Identify which cell holds the provided text, then report its (X, Y) central coordinate. 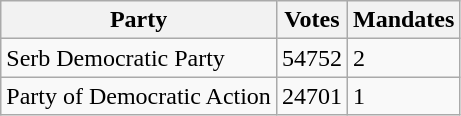
54752 (312, 58)
Votes (312, 20)
1 (403, 96)
24701 (312, 96)
2 (403, 58)
Mandates (403, 20)
Party of Democratic Action (139, 96)
Party (139, 20)
Serb Democratic Party (139, 58)
